Scan for the cell matching the given text and deliver its (x, y) coordinate at center. 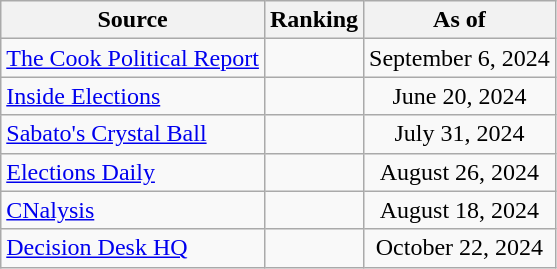
Source (133, 20)
The Cook Political Report (133, 58)
CNalysis (133, 210)
October 22, 2024 (460, 248)
August 18, 2024 (460, 210)
Inside Elections (133, 96)
August 26, 2024 (460, 172)
Elections Daily (133, 172)
June 20, 2024 (460, 96)
Decision Desk HQ (133, 248)
September 6, 2024 (460, 58)
Sabato's Crystal Ball (133, 134)
Ranking (314, 20)
July 31, 2024 (460, 134)
As of (460, 20)
